Determine the [X, Y] coordinate at the center of the cell enclosing the given text.  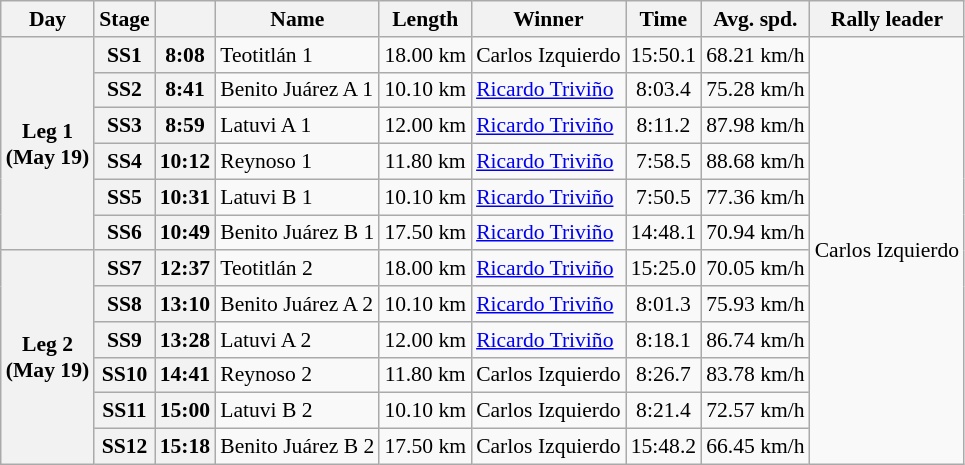
10:12 [185, 162]
Latuvi B 2 [297, 411]
SS10 [124, 375]
7:50.5 [664, 197]
Teotitlán 1 [297, 55]
Benito Juárez B 2 [297, 447]
15:18 [185, 447]
Benito Juárez A 2 [297, 304]
66.45 km/h [755, 447]
SS7 [124, 269]
8:03.4 [664, 90]
SS2 [124, 90]
13:28 [185, 340]
Name [297, 19]
Leg 2(May 19) [48, 358]
87.98 km/h [755, 126]
8:41 [185, 90]
SS12 [124, 447]
14:48.1 [664, 233]
12:37 [185, 269]
Latuvi B 1 [297, 197]
86.74 km/h [755, 340]
SS9 [124, 340]
8:11.2 [664, 126]
8:21.4 [664, 411]
Stage [124, 19]
Latuvi A 2 [297, 340]
75.93 km/h [755, 304]
70.94 km/h [755, 233]
15:00 [185, 411]
10:31 [185, 197]
Avg. spd. [755, 19]
10:49 [185, 233]
83.78 km/h [755, 375]
13:10 [185, 304]
SS6 [124, 233]
77.36 km/h [755, 197]
Leg 1(May 19) [48, 144]
72.57 km/h [755, 411]
SS5 [124, 197]
Winner [548, 19]
SS3 [124, 126]
SS1 [124, 55]
Latuvi A 1 [297, 126]
75.28 km/h [755, 90]
7:58.5 [664, 162]
SS4 [124, 162]
Reynoso 2 [297, 375]
14:41 [185, 375]
Time [664, 19]
88.68 km/h [755, 162]
70.05 km/h [755, 269]
Benito Juárez B 1 [297, 233]
8:59 [185, 126]
15:48.2 [664, 447]
Rally leader [888, 19]
15:25.0 [664, 269]
Teotitlán 2 [297, 269]
15:50.1 [664, 55]
8:26.7 [664, 375]
8:08 [185, 55]
SS11 [124, 411]
Length [425, 19]
Day [48, 19]
8:01.3 [664, 304]
SS8 [124, 304]
8:18.1 [664, 340]
Benito Juárez A 1 [297, 90]
Reynoso 1 [297, 162]
68.21 km/h [755, 55]
